Capture the cell that displays the provided text and extract its (x, y) central coordinate. 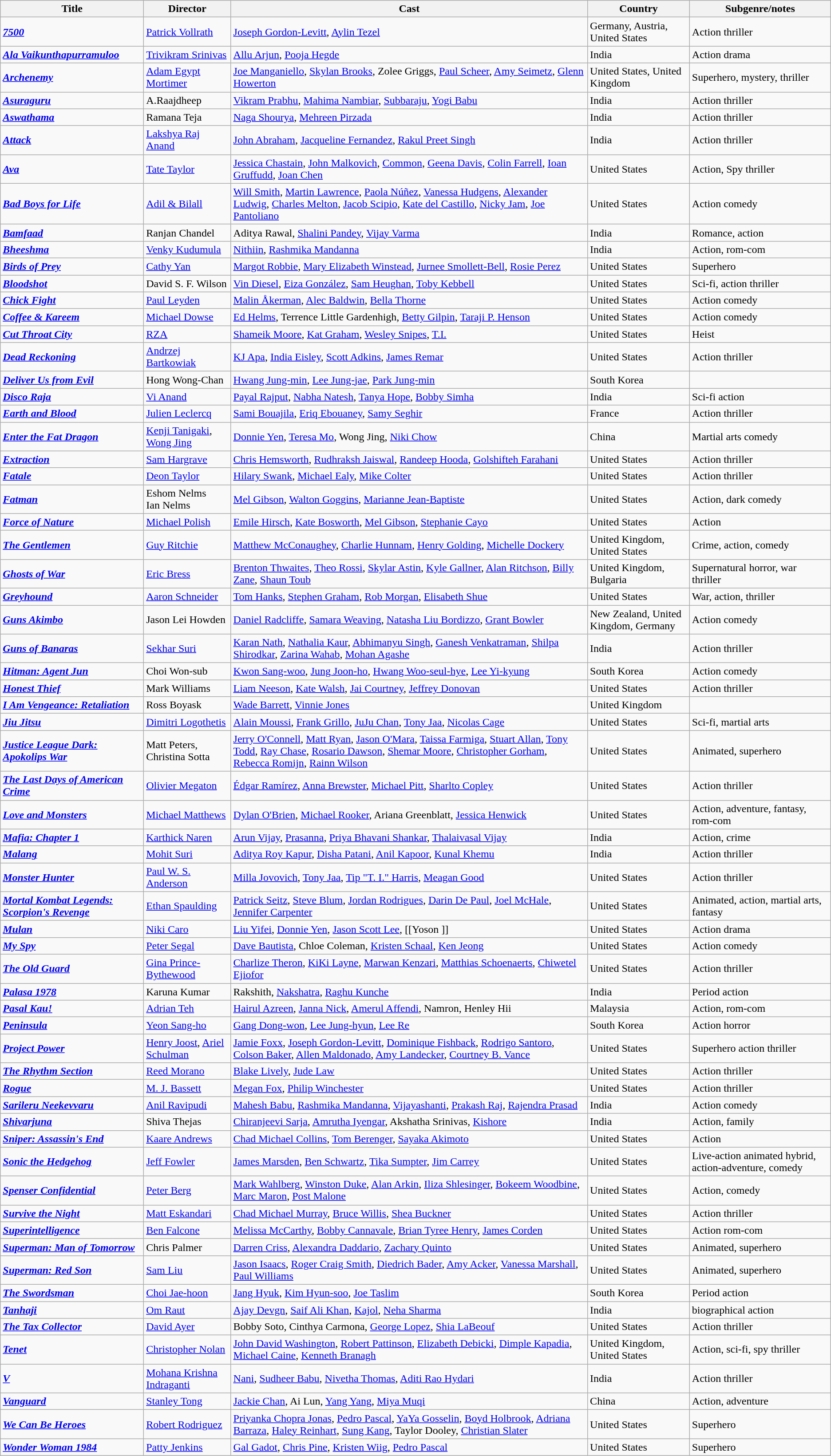
Ethan Spaulding (187, 906)
New Zealand, United Kingdom, Germany (639, 619)
Shiva Thejas (187, 1122)
Vanguard (72, 1401)
Paul W. S. Anderson (187, 877)
Live-action animated hybrid, action-adventure, comedy (760, 1162)
Sci-fi, action thriller (760, 284)
John Abraham, Jacqueline Fernandez, Rakul Preet Singh (409, 140)
Melissa McCarthy, Bobby Cannavale, Brian Tyree Henry, James Corden (409, 1230)
Rakshith, Nakshatra, Raghu Kunche (409, 992)
Aaron Schneider (187, 596)
Donnie Yen, Teresa Mo, Wong Jing, Niki Chow (409, 437)
Cathy Yan (187, 266)
Kaare Andrews (187, 1139)
7500 (72, 32)
Ala Vaikunthapurramuloo (72, 55)
V (72, 1378)
Kwon Sang-woo, Jung Joon-ho, Hwang Woo-seul-hye, Lee Yi-kyung (409, 671)
Adam Egypt Mortimer (187, 77)
Arun Vijay, Prasanna, Priya Bhavani Shankar, Thalaivasal Vijay (409, 837)
Mafia: Chapter 1 (72, 837)
Sci-fi, martial arts (760, 722)
United Kingdom (639, 705)
Vin Diesel, Eiza González, Sam Heughan, Toby Kebbell (409, 284)
Sam Hargrave (187, 459)
Choi Won-sub (187, 671)
Priyanka Chopra Jonas, Pedro Pascal, YaYa Gosselin, Boyd Holbrook, Adriana Barraza, Haley Reinhart, Sung Kang, Taylor Dooley, Christian Slater (409, 1424)
Eric Bress (187, 573)
Ed Helms, Terrence Little Gardenhigh, Betty Gilpin, Taraji P. Henson (409, 317)
KJ Apa, India Eisley, Scott Adkins, James Remar (409, 357)
Chiranjeevi Sarja, Amrutha Iyengar, Akshatha Srinivas, Kishore (409, 1122)
Wade Barrett, Vinnie Jones (409, 705)
Bobby Soto, Cinthya Carmona, George Lopez, Shia LaBeouf (409, 1327)
Action horror (760, 1026)
Ben Falcone (187, 1230)
Mel Gibson, Walton Goggins, Marianne Jean-Baptiste (409, 499)
Patty Jenkins (187, 1447)
We Can Be Heroes (72, 1424)
Michael Matthews (187, 815)
Rogue (72, 1088)
Title (72, 9)
Malin Åkerman, Alec Baldwin, Bella Thorne (409, 300)
Ghosts of War (72, 573)
David S. F. Wilson (187, 284)
Coffee & Kareem (72, 317)
Trivikram Srinivas (187, 55)
Monster Hunter (72, 877)
Mortal Kombat Legends: Scorpion's Revenge (72, 906)
John David Washington, Robert Pattinson, Elizabeth Debicki, Dimple Kapadia, Michael Caine, Kenneth Branagh (409, 1350)
Mark Wahlberg, Winston Duke, Alan Arkin, Iliza Shlesinger, Bokeem Woodbine, Marc Maron, Post Malone (409, 1190)
Payal Rajput, Nabha Natesh, Tanya Hope, Bobby Simha (409, 397)
Sam Liu (187, 1270)
United States, United Kingdom (639, 77)
Action, adventure, fantasy, rom-com (760, 815)
Olivier Megaton (187, 785)
Stanley Tong (187, 1401)
Karan Nath, Nathalia Kaur, Abhimanyu Singh, Ganesh Venkatraman, Shilpa Shirodkar, Zarina Wahab, Mohan Agashe (409, 649)
Emile Hirsch, Kate Bosworth, Mel Gibson, Stephanie Cayo (409, 522)
David Ayer (187, 1327)
Venky Kudumula (187, 249)
Peninsula (72, 1026)
My Spy (72, 946)
Action rom-com (760, 1230)
Germany, Austria, United States (639, 32)
Allu Arjun, Pooja Hegde (409, 55)
Ramana Teja (187, 117)
Tom Hanks, Stephen Graham, Rob Morgan, Elisabeth Shue (409, 596)
Christopher Nolan (187, 1350)
Matt Eskandari (187, 1213)
Anil Ravipudi (187, 1105)
Supernatural horror, war thriller (760, 573)
Justice League Dark: Apokolips War (72, 751)
Asuraguru (72, 100)
Ranjan Chandel (187, 233)
Hitman: Agent Jun (72, 671)
I Am Vengeance: Retaliation (72, 705)
James Marsden, Ben Schwartz, Tika Sumpter, Jim Carrey (409, 1162)
Sonic the Hedgehog (72, 1162)
Nithiin, Rashmika Mandanna (409, 249)
The Last Days of American Crime (72, 785)
Force of Nature (72, 522)
Michael Polish (187, 522)
Cast (409, 9)
Henry Joost, Ariel Schulman (187, 1048)
Palasa 1978 (72, 992)
Hwang Jung-min, Lee Jung-jae, Park Jung-min (409, 380)
Action, family (760, 1122)
Mohit Suri (187, 854)
Andrzej Bartkowiak (187, 357)
Matthew McConaughey, Charlie Hunnam, Henry Golding, Michelle Dockery (409, 545)
Fatman (72, 499)
Peter Berg (187, 1190)
Hilary Swank, Michael Ealy, Mike Colter (409, 476)
Bamfaad (72, 233)
Tenet (72, 1350)
Pasal Kau! (72, 1009)
Shivarjuna (72, 1122)
Niki Caro (187, 929)
The Old Guard (72, 968)
Mahesh Babu, Rashmika Mandanna, Vijayashanti, Prakash Raj, Rajendra Prasad (409, 1105)
Peter Segal (187, 946)
Earth and Blood (72, 414)
Archenemy (72, 77)
Mark Williams (187, 688)
Director (187, 9)
Jeff Fowler (187, 1162)
Love and Monsters (72, 815)
Michael Dowse (187, 317)
Joe Manganiello, Skylan Brooks, Zolee Griggs, Paul Scheer, Amy Seimetz, Glenn Howerton (409, 77)
Dave Bautista, Chloe Coleman, Kristen Schaal, Ken Jeong (409, 946)
Liam Neeson, Kate Walsh, Jai Courtney, Jeffrey Donovan (409, 688)
Spenser Confidential (72, 1190)
Extraction (72, 459)
The Rhythm Section (72, 1071)
Jason Isaacs, Roger Craig Smith, Diedrich Bader, Amy Acker, Vanessa Marshall, Paul Williams (409, 1270)
Alain Moussi, Frank Grillo, JuJu Chan, Tony Jaa, Nicolas Cage (409, 722)
Dead Reckoning (72, 357)
Project Power (72, 1048)
Wonder Woman 1984 (72, 1447)
War, action, thriller (760, 596)
Liu Yifei, Donnie Yen, Jason Scott Lee, [[Yoson ]] (409, 929)
Choi Jae-hoon (187, 1293)
Action, comedy (760, 1190)
Jackie Chan, Ai Lun, Yang Yang, Miya Muqi (409, 1401)
Chad Michael Collins, Tom Berenger, Sayaka Akimoto (409, 1139)
Chris Hemsworth, Rudhraksh Jaiswal, Randeep Hooda, Golshifteh Farahani (409, 459)
Charlize Theron, KiKi Layne, Marwan Kenzari, Matthias Schoenaerts, Chiwetel Ejiofor (409, 968)
Honest Thief (72, 688)
Darren Criss, Alexandra Daddario, Zachary Quinto (409, 1247)
Robert Rodriguez (187, 1424)
Hairul Azreen, Janna Nick, Amerul Affendi, Namron, Henley Hii (409, 1009)
Adil & Bilall (187, 204)
Deon Taylor (187, 476)
Vikram Prabhu, Mahima Nambiar, Subbaraju, Yogi Babu (409, 100)
Reed Morano (187, 1071)
Jessica Chastain, John Malkovich, Common, Geena Davis, Colin Farrell, Ioan Gruffudd, Joan Chen (409, 169)
Chad Michael Murray, Bruce Willis, Shea Buckner (409, 1213)
Attack (72, 140)
Margot Robbie, Mary Elizabeth Winstead, Jurnee Smollett-Bell, Rosie Perez (409, 266)
Tate Taylor (187, 169)
Fatale (72, 476)
Jason Lei Howden (187, 619)
France (639, 414)
Ava (72, 169)
M. J. Bassett (187, 1088)
Joseph Gordon-Levitt, Aylin Tezel (409, 32)
Jang Hyuk, Kim Hyun-soo, Joe Taslim (409, 1293)
Action, dark comedy (760, 499)
Superman: Man of Tomorrow (72, 1247)
Survive the Night (72, 1213)
Chick Fight (72, 300)
Sarileru Neekevvaru (72, 1105)
Gal Gadot, Chris Pine, Kristen Wiig, Pedro Pascal (409, 1447)
Bheeshma (72, 249)
Daniel Radcliffe, Samara Weaving, Natasha Liu Bordizzo, Grant Bowler (409, 619)
Édgar Ramírez, Anna Brewster, Michael Pitt, Sharlto Copley (409, 785)
Action, adventure (760, 1401)
Crime, action, comedy (760, 545)
Yeon Sang-ho (187, 1026)
Animated, action, martial arts, fantasy (760, 906)
Jamie Foxx, Joseph Gordon-Levitt, Dominique Fishback, Rodrigo Santoro, Colson Baker, Allen Maldonado, Amy Landecker, Courtney B. Vance (409, 1048)
Sci-fi action (760, 397)
United Kingdom, Bulgaria (639, 573)
Patrick Vollrath (187, 32)
Chris Palmer (187, 1247)
Malaysia (639, 1009)
Nani, Sudheer Babu, Nivetha Thomas, Aditi Rao Hydari (409, 1378)
Bad Boys for Life (72, 204)
Ajay Devgn, Saif Ali Khan, Kajol, Neha Sharma (409, 1310)
Blake Lively, Jude Law (409, 1071)
Action, sci-fi, spy thriller (760, 1350)
Aditya Roy Kapur, Disha Patani, Anil Kapoor, Kunal Khemu (409, 854)
Shameik Moore, Kat Graham, Wesley Snipes, T.I. (409, 334)
Martial arts comedy (760, 437)
Bloodshot (72, 284)
Kenji Tanigaki, Wong Jing (187, 437)
Sniper: Assassin's End (72, 1139)
Brenton Thwaites, Theo Rossi, Skylar Astin, Kyle Gallner, Alan Ritchson, Billy Zane, Shaun Toub (409, 573)
Karthick Naren (187, 837)
Karuna Kumar (187, 992)
Malang (72, 854)
Mulan (72, 929)
Mohana Krishna Indraganti (187, 1378)
Superhero, mystery, thriller (760, 77)
The Swordsman (72, 1293)
Megan Fox, Philip Winchester (409, 1088)
Birds of Prey (72, 266)
Romance, action (760, 233)
Deliver Us from Evil (72, 380)
Dylan O'Brien, Michael Rooker, Ariana Greenblatt, Jessica Henwick (409, 815)
Guns Akimbo (72, 619)
Eshom NelmsIan Nelms (187, 499)
Milla Jovovich, Tony Jaa, Tip "T. I." Harris, Meagan Good (409, 877)
Greyhound (72, 596)
Ross Boyask (187, 705)
Aswathama (72, 117)
Action, crime (760, 837)
RZA (187, 334)
Gang Dong-won, Lee Jung-hyun, Lee Re (409, 1026)
Action, Spy thriller (760, 169)
Heist (760, 334)
Sekhar Suri (187, 649)
The Gentlemen (72, 545)
The Tax Collector (72, 1327)
Vi Anand (187, 397)
Naga Shourya, Mehreen Pirzada (409, 117)
Cut Throat City (72, 334)
A.Raajdheep (187, 100)
Disco Raja (72, 397)
Superintelligence (72, 1230)
Aditya Rawal, Shalini Pandey, Vijay Varma (409, 233)
Matt Peters,Christina Sotta (187, 751)
Sami Bouajila, Eriq Ebouaney, Samy Seghir (409, 414)
Patrick Seitz, Steve Blum, Jordan Rodrigues, Darin De Paul, Joel McHale, Jennifer Carpenter (409, 906)
Paul Leyden (187, 300)
Adrian Teh (187, 1009)
Dimitri Logothetis (187, 722)
Superman: Red Son (72, 1270)
Julien Leclercq (187, 414)
Superhero action thriller (760, 1048)
Subgenre/notes (760, 9)
Hong Wong-Chan (187, 380)
Om Raut (187, 1310)
Guns of Banaras (72, 649)
Jiu Jitsu (72, 722)
Enter the Fat Dragon (72, 437)
Tanhaji (72, 1310)
Gina Prince-Bythewood (187, 968)
Guy Ritchie (187, 545)
Lakshya Raj Anand (187, 140)
biographical action (760, 1310)
Country (639, 9)
